Output the (X, Y) coordinate of the center of the cell containing the given text.  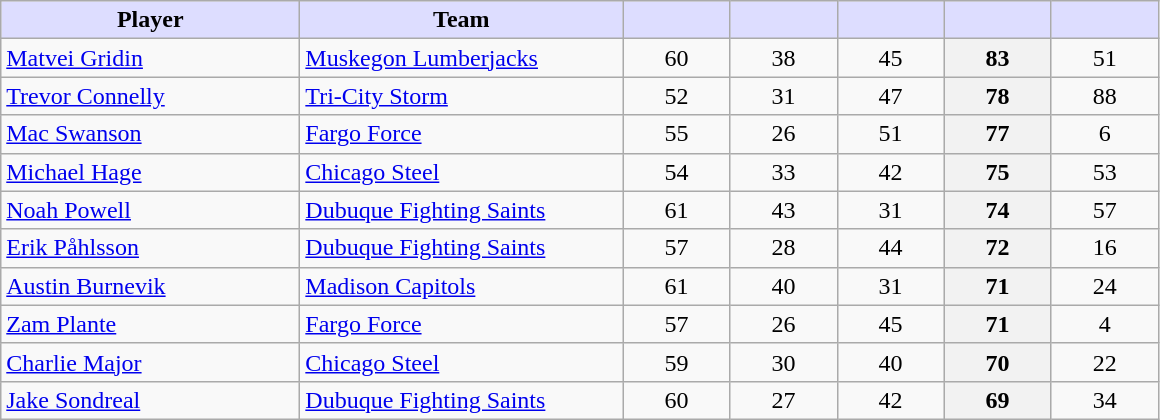
Madison Capitols (462, 286)
24 (1104, 286)
88 (1104, 96)
Austin Burnevik (150, 286)
52 (676, 96)
77 (998, 134)
Charlie Major (150, 362)
54 (676, 172)
Zam Plante (150, 324)
Team (462, 20)
Matvei Gridin (150, 58)
74 (998, 210)
6 (1104, 134)
22 (1104, 362)
Trevor Connelly (150, 96)
59 (676, 362)
72 (998, 248)
Erik Påhlsson (150, 248)
55 (676, 134)
69 (998, 400)
44 (890, 248)
75 (998, 172)
78 (998, 96)
16 (1104, 248)
33 (784, 172)
Mac Swanson (150, 134)
30 (784, 362)
Michael Hage (150, 172)
28 (784, 248)
70 (998, 362)
27 (784, 400)
4 (1104, 324)
34 (1104, 400)
Jake Sondreal (150, 400)
43 (784, 210)
Tri-City Storm (462, 96)
83 (998, 58)
53 (1104, 172)
Player (150, 20)
38 (784, 58)
47 (890, 96)
Noah Powell (150, 210)
Muskegon Lumberjacks (462, 58)
